Determine the (X, Y) coordinate at the center of the cell enclosing the given text.  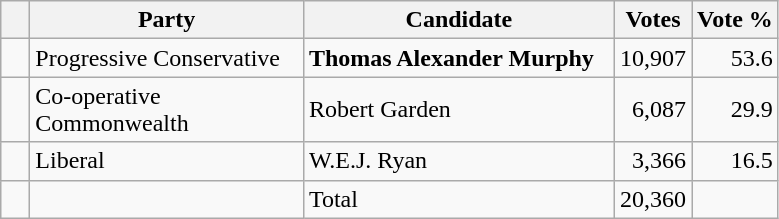
53.6 (736, 58)
6,087 (652, 110)
10,907 (652, 58)
29.9 (736, 110)
Candidate (458, 20)
W.E.J. Ryan (458, 161)
3,366 (652, 161)
Progressive Conservative (167, 58)
20,360 (652, 199)
Total (458, 199)
Party (167, 20)
Robert Garden (458, 110)
Liberal (167, 161)
Votes (652, 20)
16.5 (736, 161)
Vote % (736, 20)
Thomas Alexander Murphy (458, 58)
Co-operative Commonwealth (167, 110)
